Determine the (x, y) coordinate at the center of the cell enclosing the given text.  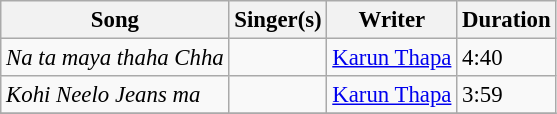
4:40 (506, 58)
Na ta maya thaha Chha (115, 58)
Song (115, 20)
Writer (392, 20)
Kohi Neelo Jeans ma (115, 95)
Singer(s) (278, 20)
Duration (506, 20)
3:59 (506, 95)
